Pinpoint the cell where the given text exists, returning its (x, y) midpoint coordinate. 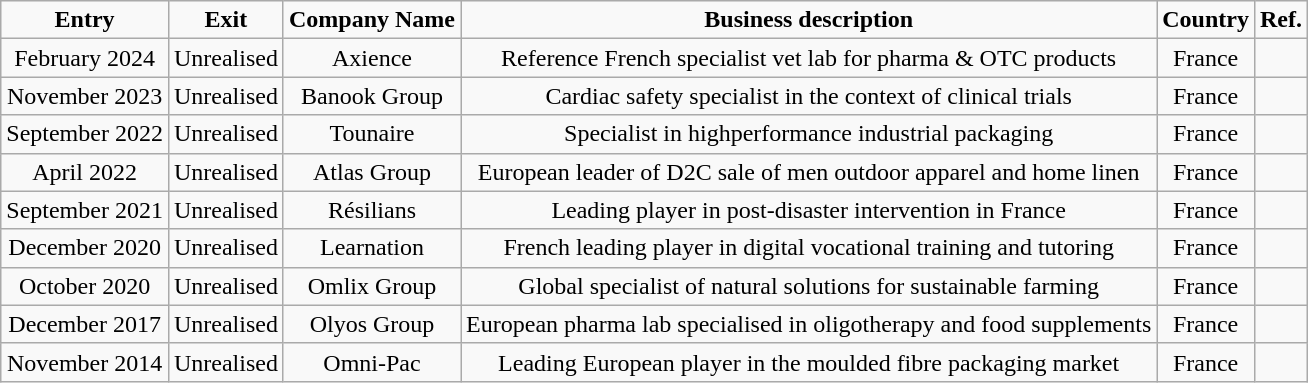
December 2017 (85, 324)
Entry (85, 20)
Leading European player in the moulded fibre packaging market (809, 362)
April 2022 (85, 172)
February 2024 (85, 58)
European leader of D2C sale of men outdoor apparel and home linen (809, 172)
Exit (226, 20)
Business description (809, 20)
Specialist in highperformance industrial packaging (809, 134)
Learnation (372, 248)
Résilians (372, 210)
Tounaire (372, 134)
Omni-Pac (372, 362)
October 2020 (85, 286)
Banook Group (372, 96)
Ref. (1280, 20)
Omlix Group (372, 286)
November 2014 (85, 362)
European pharma lab specialised in oligotherapy and food supplements (809, 324)
Cardiac safety specialist in the context of clinical trials (809, 96)
Olyos Group (372, 324)
Leading player in post-disaster intervention in France (809, 210)
French leading player in digital vocational training and tutoring (809, 248)
Company Name (372, 20)
Atlas Group (372, 172)
Reference French specialist vet lab for pharma & OTC products (809, 58)
September 2021 (85, 210)
November 2023 (85, 96)
Country (1206, 20)
Axience (372, 58)
Global specialist of natural solutions for sustainable farming (809, 286)
December 2020 (85, 248)
September 2022 (85, 134)
